Pinpoint the cell where the given text exists, returning its [X, Y] midpoint coordinate. 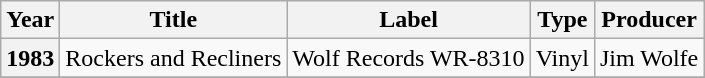
Title [174, 20]
Vinyl [562, 58]
Rockers and Recliners [174, 58]
Year [30, 20]
Jim Wolfe [648, 58]
Producer [648, 20]
Wolf Records WR-8310 [408, 58]
Label [408, 20]
1983 [30, 58]
Type [562, 20]
